From the cell containing the given text, extract its center point as [X, Y] coordinate. 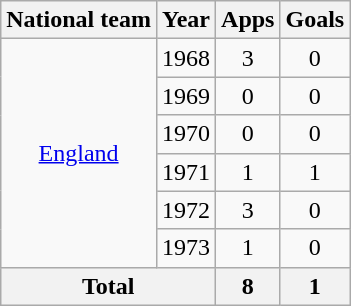
1972 [186, 210]
National team [79, 20]
Year [186, 20]
1970 [186, 134]
1968 [186, 58]
8 [248, 286]
1973 [186, 248]
1971 [186, 172]
England [79, 153]
Goals [315, 20]
Apps [248, 20]
1969 [186, 96]
Total [108, 286]
